Return the [X, Y] coordinate for the center point of the cell that contains the specified text.  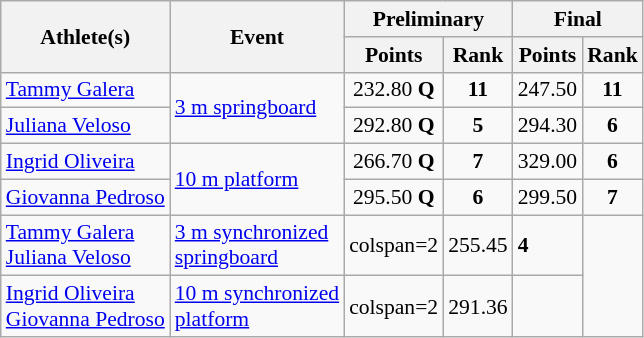
5 [478, 126]
247.50 [548, 90]
329.00 [548, 162]
232.80 Q [394, 90]
255.45 [478, 246]
Ingrid Oliveira [86, 162]
3 m synchronizedspringboard [257, 246]
4 [548, 246]
294.30 [548, 126]
10 m platform [257, 180]
Giovanna Pedroso [86, 197]
10 m synchronizedplatform [257, 306]
Tammy GaleraJuliana Veloso [86, 246]
Final [578, 19]
295.50 Q [394, 197]
3 m springboard [257, 108]
Ingrid OliveiraGiovanna Pedroso [86, 306]
299.50 [548, 197]
Juliana Veloso [86, 126]
266.70 Q [394, 162]
Athlete(s) [86, 36]
Preliminary [428, 19]
291.36 [478, 306]
Tammy Galera [86, 90]
Event [257, 36]
292.80 Q [394, 126]
